Return the (x, y) coordinate for the center point of the cell that contains the specified text.  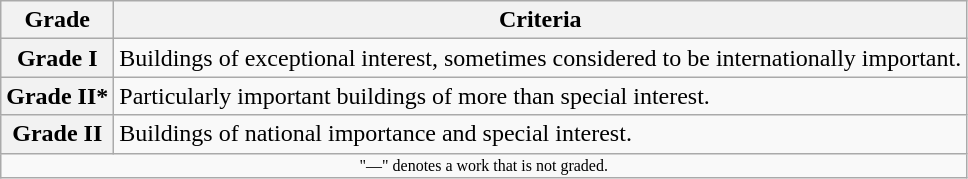
Grade II (58, 134)
Criteria (540, 20)
Particularly important buildings of more than special interest. (540, 96)
Grade II* (58, 96)
"—" denotes a work that is not graded. (484, 165)
Grade I (58, 58)
Buildings of national importance and special interest. (540, 134)
Buildings of exceptional interest, sometimes considered to be internationally important. (540, 58)
Grade (58, 20)
